For the text-containing cell, return its midpoint in (X, Y) coordinate format. 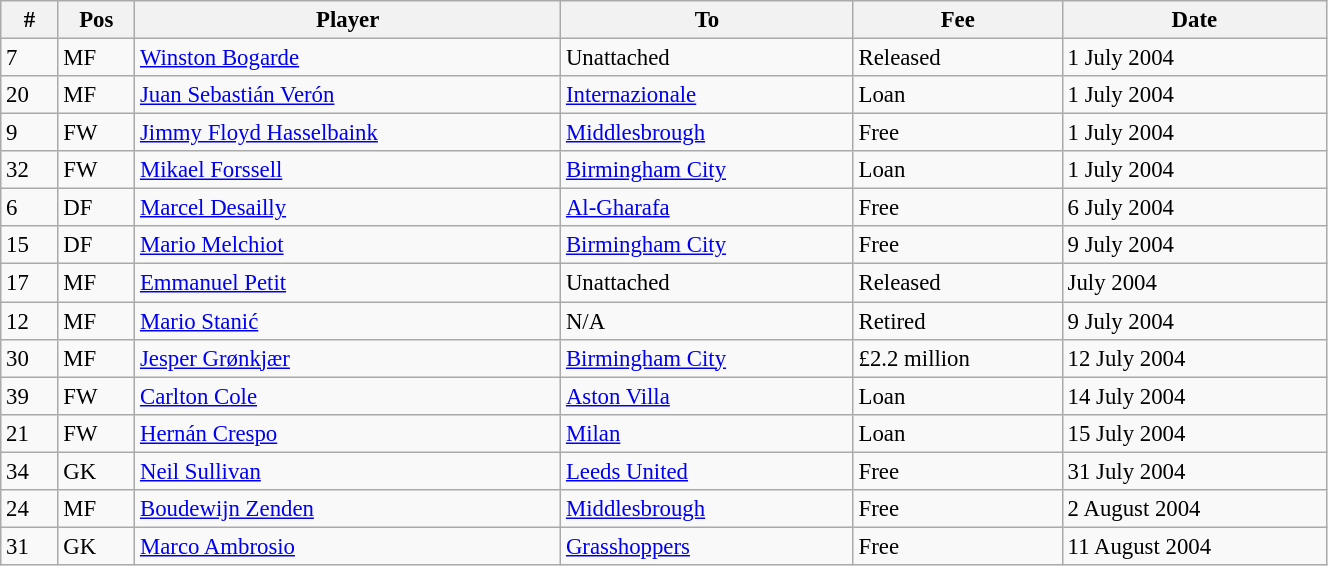
Neil Sullivan (348, 471)
# (30, 20)
39 (30, 396)
Mario Melchiot (348, 245)
6 (30, 208)
Leeds United (708, 471)
2 August 2004 (1194, 509)
Marcel Desailly (348, 208)
11 August 2004 (1194, 546)
31 (30, 546)
15 (30, 245)
6 July 2004 (1194, 208)
30 (30, 358)
21 (30, 433)
Mikael Forssell (348, 170)
Winston Bogarde (348, 58)
7 (30, 58)
15 July 2004 (1194, 433)
17 (30, 283)
£2.2 million (958, 358)
14 July 2004 (1194, 396)
Retired (958, 321)
Emmanuel Petit (348, 283)
Aston Villa (708, 396)
Carlton Cole (348, 396)
Jimmy Floyd Hasselbaink (348, 133)
N/A (708, 321)
Milan (708, 433)
Internazionale (708, 95)
31 July 2004 (1194, 471)
Grasshoppers (708, 546)
20 (30, 95)
Juan Sebastián Verón (348, 95)
Jesper Grønkjær (348, 358)
Pos (96, 20)
Date (1194, 20)
Player (348, 20)
Al-Gharafa (708, 208)
To (708, 20)
Marco Ambrosio (348, 546)
32 (30, 170)
July 2004 (1194, 283)
Mario Stanić (348, 321)
Fee (958, 20)
24 (30, 509)
12 July 2004 (1194, 358)
12 (30, 321)
Boudewijn Zenden (348, 509)
9 (30, 133)
Hernán Crespo (348, 433)
34 (30, 471)
